Capture the cell that displays the provided text and extract its [X, Y] central coordinate. 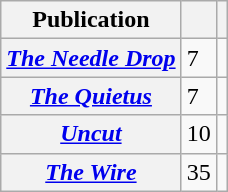
The Wire [91, 172]
35 [198, 172]
Publication [91, 20]
The Needle Drop [91, 58]
Uncut [91, 134]
The Quietus [91, 96]
10 [198, 134]
